Detect which cell encompasses the target text, then output its [X, Y] center coordinate. 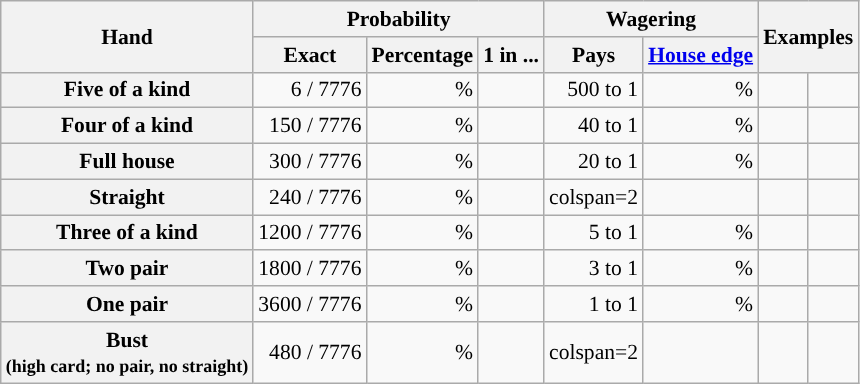
House edge [700, 55]
Five of a kind [127, 90]
5 to 1 [594, 233]
480 / 7776 [310, 352]
Bust(high card; no pair, no straight) [127, 352]
3600 / 7776 [310, 304]
Straight [127, 197]
Two pair [127, 269]
Three of a kind [127, 233]
Examples [808, 36]
40 to 1 [594, 126]
Four of a kind [127, 126]
240 / 7776 [310, 197]
Wagering [651, 19]
Pays [594, 55]
300 / 7776 [310, 162]
One pair [127, 304]
20 to 1 [594, 162]
Full house [127, 162]
1 in ... [511, 55]
6 / 7776 [310, 90]
1800 / 7776 [310, 269]
3 to 1 [594, 269]
Hand [127, 36]
Exact [310, 55]
1200 / 7776 [310, 233]
Percentage [423, 55]
Probability [398, 19]
500 to 1 [594, 90]
1 to 1 [594, 304]
150 / 7776 [310, 126]
